Return the (X, Y) coordinate for the center point of the cell that contains the specified text.  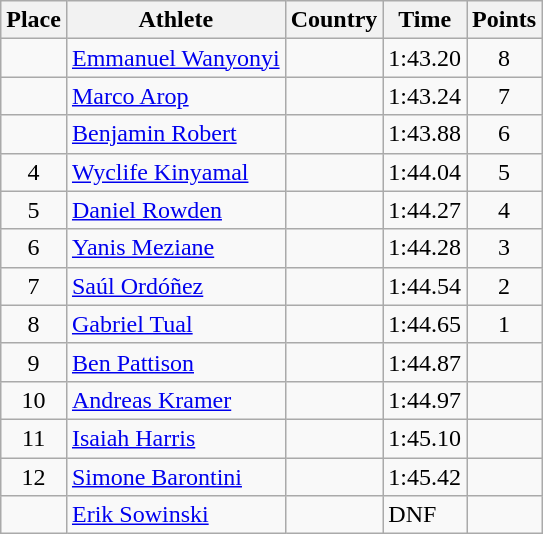
1:44.28 (425, 248)
Place (34, 20)
Yanis Meziane (176, 248)
1:44.04 (425, 172)
1:43.20 (425, 58)
Wyclife Kinyamal (176, 172)
Time (425, 20)
1:44.27 (425, 210)
Simone Barontini (176, 477)
Country (334, 20)
12 (34, 477)
Benjamin Robert (176, 134)
Emmanuel Wanyonyi (176, 58)
Daniel Rowden (176, 210)
Isaiah Harris (176, 438)
1:44.65 (425, 324)
Erik Sowinski (176, 515)
1:44.54 (425, 286)
2 (504, 286)
10 (34, 400)
3 (504, 248)
Points (504, 20)
Saúl Ordóñez (176, 286)
1:43.88 (425, 134)
1:43.24 (425, 96)
1:44.97 (425, 400)
1:45.42 (425, 477)
9 (34, 362)
11 (34, 438)
1:45.10 (425, 438)
Gabriel Tual (176, 324)
1 (504, 324)
DNF (425, 515)
1:44.87 (425, 362)
Ben Pattison (176, 362)
Andreas Kramer (176, 400)
Athlete (176, 20)
Marco Arop (176, 96)
